Extract the (X, Y) coordinate from the center of the cell holding the provided text.  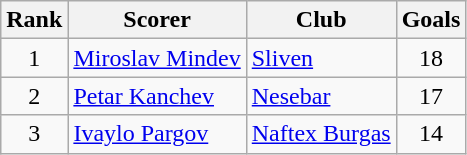
18 (431, 58)
3 (34, 134)
Ivaylo Pargov (157, 134)
1 (34, 58)
Rank (34, 20)
Scorer (157, 20)
Sliven (321, 58)
14 (431, 134)
Club (321, 20)
17 (431, 96)
Miroslav Mindev (157, 58)
2 (34, 96)
Goals (431, 20)
Petar Kanchev (157, 96)
Nesebar (321, 96)
Naftex Burgas (321, 134)
